Detect which cell encompasses the target text, then output its (X, Y) center coordinate. 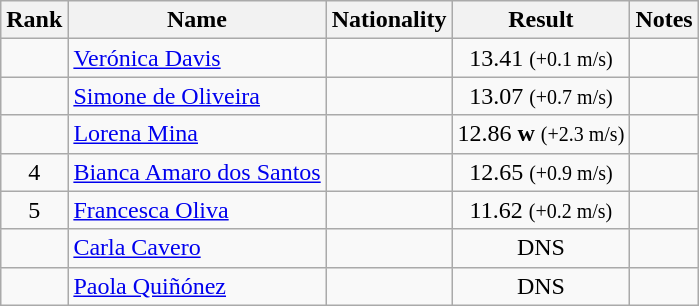
Notes (664, 20)
Name (197, 20)
11.62 (+0.2 m/s) (541, 210)
Nationality (389, 20)
13.41 (+0.1 m/s) (541, 58)
Lorena Mina (197, 134)
Paola Quiñónez (197, 286)
12.86 w (+2.3 m/s) (541, 134)
13.07 (+0.7 m/s) (541, 96)
12.65 (+0.9 m/s) (541, 172)
Result (541, 20)
5 (34, 210)
4 (34, 172)
Bianca Amaro dos Santos (197, 172)
Rank (34, 20)
Francesca Oliva (197, 210)
Simone de Oliveira (197, 96)
Verónica Davis (197, 58)
Carla Cavero (197, 248)
